Locate the cell with the specified text and output its [X, Y] center coordinate. 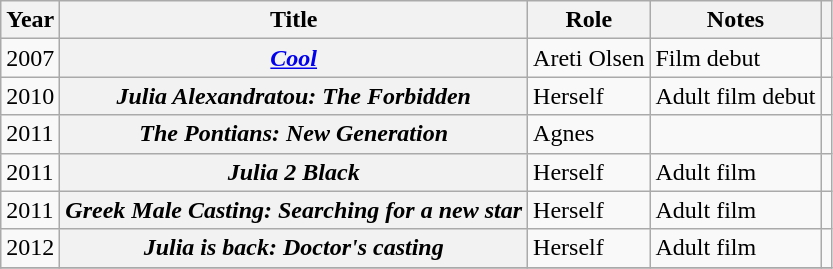
Agnes [589, 134]
Notes [736, 20]
Areti Olsen [589, 58]
Julia is back: Doctor's casting [294, 248]
The Pontians: New Generation [294, 134]
Year [30, 20]
Film debut [736, 58]
Title [294, 20]
Julia Alexandratou: The Forbidden [294, 96]
2007 [30, 58]
Role [589, 20]
2012 [30, 248]
Greek Male Casting: Searching for a new star [294, 210]
Cool [294, 58]
Adult film debut [736, 96]
2010 [30, 96]
Julia 2 Black [294, 172]
